Detect which cell encompasses the target text, then output its [x, y] center coordinate. 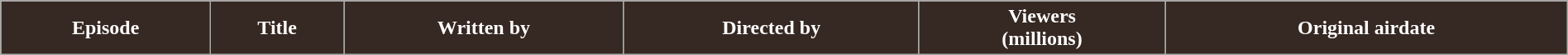
Original airdate [1366, 28]
Episode [106, 28]
Viewers(millions) [1042, 28]
Title [278, 28]
Written by [485, 28]
Directed by [771, 28]
